Locate the cell with the specified text and output its (x, y) center coordinate. 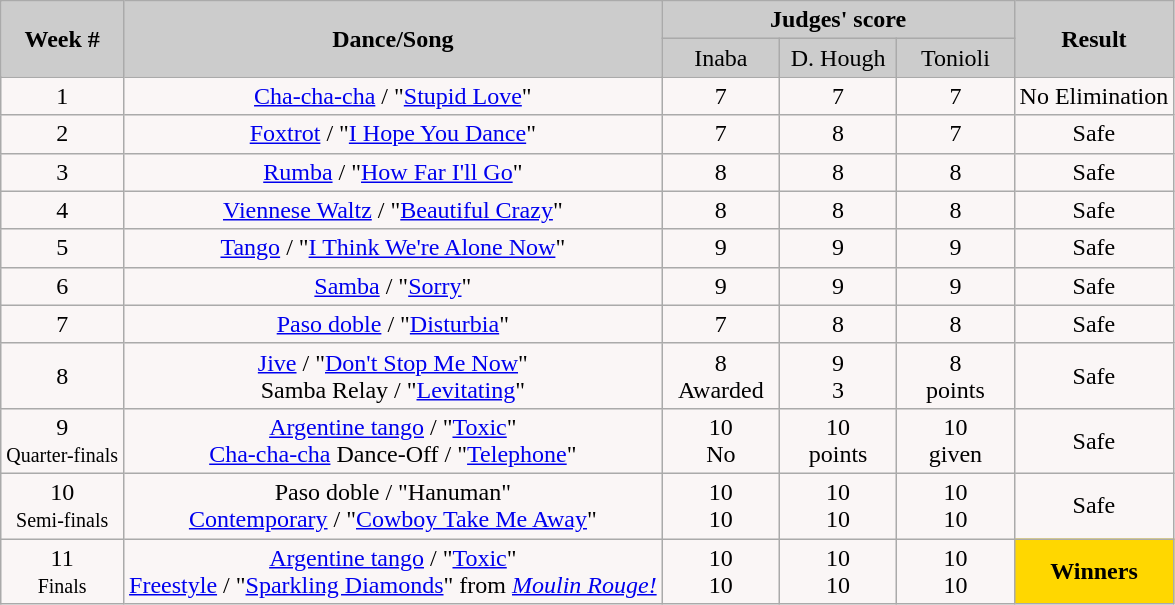
Paso doble / "Disturbia" (394, 324)
Dance/Song (394, 39)
Cha-cha-cha / "Stupid Love" (394, 96)
1 (62, 96)
10Semi-finals (62, 506)
Rumba / "How Far I'll Go" (394, 172)
10given (956, 440)
No Elimination (1094, 96)
9Quarter-finals (62, 440)
Tonioli (956, 58)
8points (956, 376)
Viennese Waltz / "Beautiful Crazy" (394, 210)
Winners (1094, 570)
Result (1094, 39)
Week # (62, 39)
8Awarded (720, 376)
2 (62, 134)
4 (62, 210)
93 (838, 376)
5 (62, 248)
Argentine tango / "Toxic"Cha-cha-cha Dance-Off / "Telephone" (394, 440)
6 (62, 286)
Foxtrot / "I Hope You Dance" (394, 134)
10No (720, 440)
Judges' score (838, 20)
Paso doble / "Hanuman"Contemporary / "Cowboy Take Me Away" (394, 506)
3 (62, 172)
Argentine tango / "Toxic"Freestyle / "Sparkling Diamonds" from Moulin Rouge! (394, 570)
Samba / "Sorry" (394, 286)
11Finals (62, 570)
Inaba (720, 58)
10points (838, 440)
Tango / "I Think We're Alone Now" (394, 248)
D. Hough (838, 58)
Jive / "Don't Stop Me Now"Samba Relay / "Levitating" (394, 376)
